Return [x, y] of the center of cell containing provided text 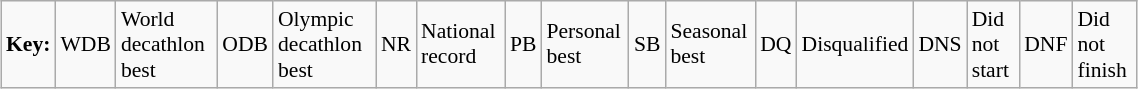
SB [648, 44]
ODB [245, 44]
PB [524, 44]
National record [460, 44]
Seasonal best [710, 44]
Key: [28, 44]
Personal best [584, 44]
Olympic decathlon best [324, 44]
Did not start [993, 44]
DNF [1046, 44]
DNS [940, 44]
NR [396, 44]
Did not finish [1104, 44]
DQ [776, 44]
WDB [85, 44]
World decathlon best [166, 44]
Disqualified [856, 44]
